Determine the [X, Y] coordinate at the center of the cell enclosing the given text.  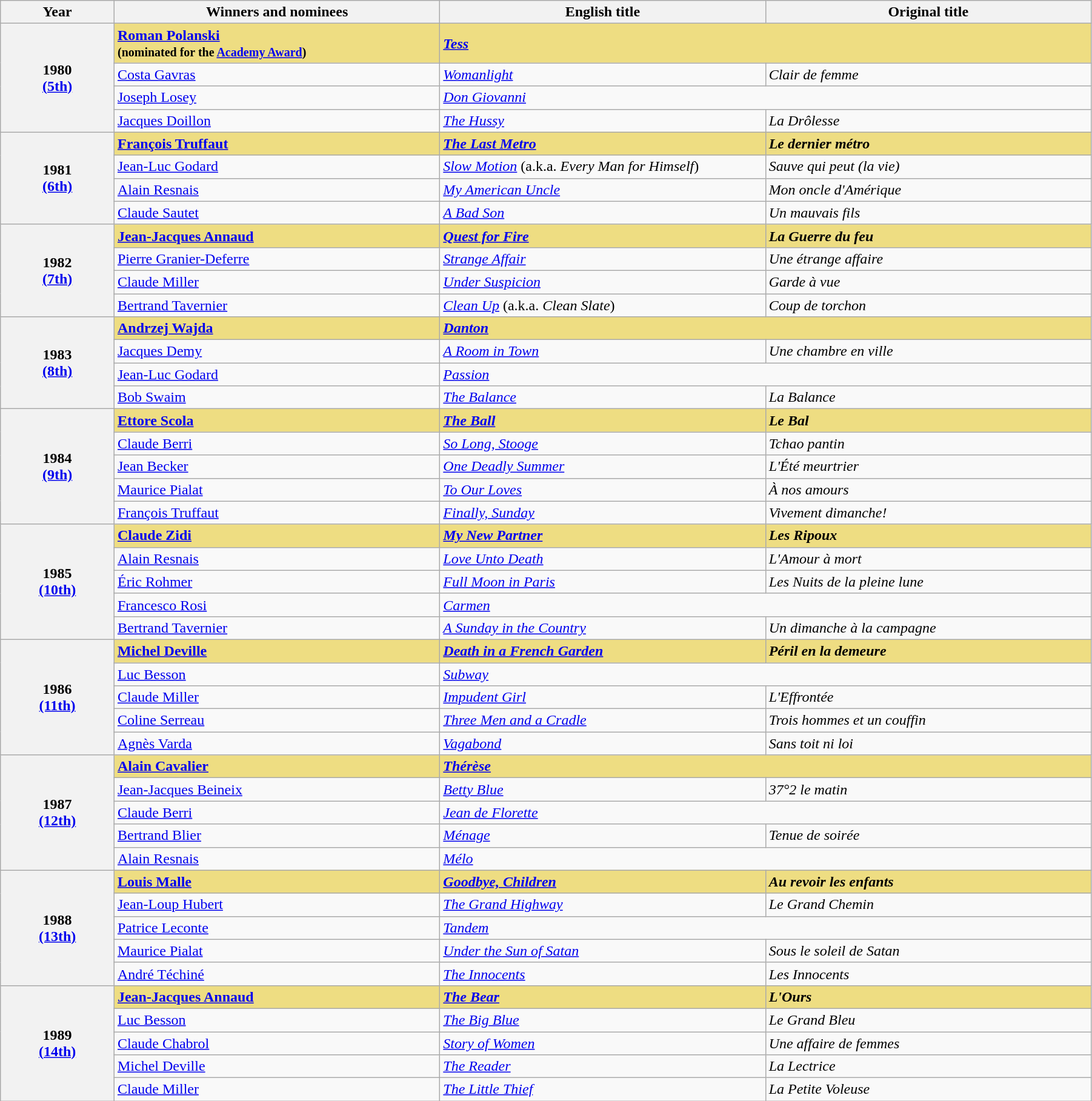
A Bad Son [602, 213]
La Drôlesse [928, 121]
My New Partner [602, 536]
Sans toit ni loi [928, 743]
Le Bal [928, 421]
A Sunday in the Country [602, 628]
1983(8th) [58, 363]
Une chambre en ville [928, 351]
Strange Affair [602, 259]
37°2 le matin [928, 790]
Subway [766, 674]
Trois hommes et un couffin [928, 720]
Pierre Granier-Deferre [276, 259]
1986(11th) [58, 697]
Roman Polanski(nominated for the Academy Award) [276, 44]
1985(10th) [58, 582]
A Room in Town [602, 351]
1980(5th) [58, 78]
Tchao pantin [928, 444]
Impudent Girl [602, 697]
Tandem [766, 928]
Jacques Doillon [276, 121]
English title [602, 12]
Claude Sautet [276, 213]
Mélo [766, 859]
Quest for Fire [602, 236]
Thérèse [766, 767]
Une étrange affaire [928, 259]
Original title [928, 12]
The Last Metro [602, 144]
Éric Rohmer [276, 582]
1981(6th) [58, 178]
The Little Thief [602, 1089]
Patrice Leconte [276, 928]
Francesco Rosi [276, 605]
Womanlight [602, 75]
Sous le soleil de Satan [928, 951]
Mon oncle d'Amérique [928, 190]
The Ball [602, 421]
The Balance [602, 397]
Louis Malle [276, 882]
Jean Becker [276, 467]
Story of Women [602, 1043]
André Téchiné [276, 974]
Love Unto Death [602, 559]
Slow Motion (a.k.a. Every Man for Himself) [602, 167]
Full Moon in Paris [602, 582]
La Guerre du feu [928, 236]
Goodbye, Children [602, 882]
Andrzej Wajda [276, 328]
La Balance [928, 397]
Jean de Florette [766, 813]
Under Suspicion [602, 282]
L'Effrontée [928, 697]
L'Ours [928, 997]
1987(12th) [58, 813]
The Hussy [602, 121]
Le dernier métro [928, 144]
1989(14th) [58, 1043]
Carmen [766, 605]
1988(13th) [58, 928]
Une affaire de femmes [928, 1043]
Joseph Losey [276, 98]
Year [58, 12]
Death in a French Garden [602, 651]
Three Men and a Cradle [602, 720]
Winners and nominees [276, 12]
La Petite Voleuse [928, 1089]
Under the Sun of Satan [602, 951]
Péril en la demeure [928, 651]
Clair de femme [928, 75]
Coline Serreau [276, 720]
My American Uncle [602, 190]
Jacques Demy [276, 351]
So Long, Stooge [602, 444]
The Reader [602, 1066]
Sauve qui peut (la vie) [928, 167]
Un mauvais fils [928, 213]
Claude Zidi [276, 536]
Coup de torchon [928, 305]
Ettore Scola [276, 421]
Bertrand Blier [276, 836]
À nos amours [928, 490]
1982(7th) [58, 270]
Finally, Sunday [602, 513]
The Grand Highway [602, 905]
Les Nuits de la pleine lune [928, 582]
Les Innocents [928, 974]
L'Amour à mort [928, 559]
Au revoir les enfants [928, 882]
Tess [766, 44]
Danton [766, 328]
Betty Blue [602, 790]
Alain Cavalier [276, 767]
Tenue de soirée [928, 836]
Don Giovanni [766, 98]
To Our Loves [602, 490]
The Innocents [602, 974]
La Lectrice [928, 1066]
Les Ripoux [928, 536]
The Big Blue [602, 1020]
Agnès Varda [276, 743]
Le Grand Bleu [928, 1020]
Garde à vue [928, 282]
L'Été meurtrier [928, 467]
The Bear [602, 997]
1984(9th) [58, 467]
Bob Swaim [276, 397]
Jean-Loup Hubert [276, 905]
Clean Up (a.k.a. Clean Slate) [602, 305]
Le Grand Chemin [928, 905]
Vivement dimanche! [928, 513]
One Deadly Summer [602, 467]
Ménage [602, 836]
Un dimanche à la campagne [928, 628]
Vagabond [602, 743]
Costa Gavras [276, 75]
Passion [766, 374]
Jean-Jacques Beineix [276, 790]
Claude Chabrol [276, 1043]
